Locate the cell with the specified text and output its [x, y] center coordinate. 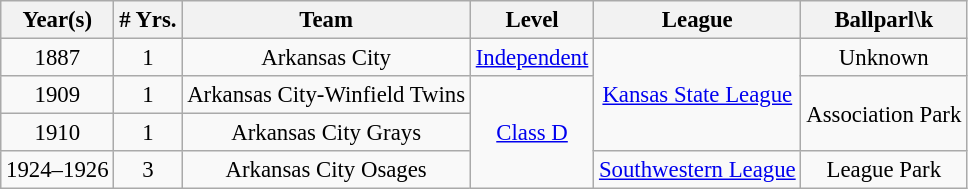
Arkansas City [326, 58]
Southwestern League [698, 170]
1910 [58, 133]
Association Park [884, 114]
Class D [532, 132]
Independent [532, 58]
Arkansas City Osages [326, 170]
Arkansas City-Winfield Twins [326, 95]
Arkansas City Grays [326, 133]
Team [326, 20]
Year(s) [58, 20]
Level [532, 20]
3 [148, 170]
Unknown [884, 58]
League Park [884, 170]
1887 [58, 58]
Ballparl\k [884, 20]
Kansas State League [698, 96]
1909 [58, 95]
# Yrs. [148, 20]
1924–1926 [58, 170]
League [698, 20]
